Provide the [X, Y] coordinate of the cell's center where the given text is located.  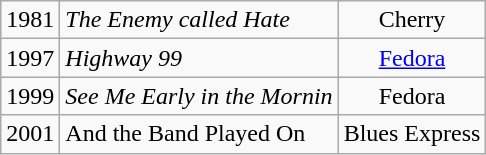
The Enemy called Hate [199, 20]
1981 [30, 20]
1997 [30, 58]
2001 [30, 134]
See Me Early in the Mornin [199, 96]
Highway 99 [199, 58]
And the Band Played On [199, 134]
Cherry [412, 20]
1999 [30, 96]
Blues Express [412, 134]
